Search for the cell housing the specified text and yield its [X, Y] center coordinate. 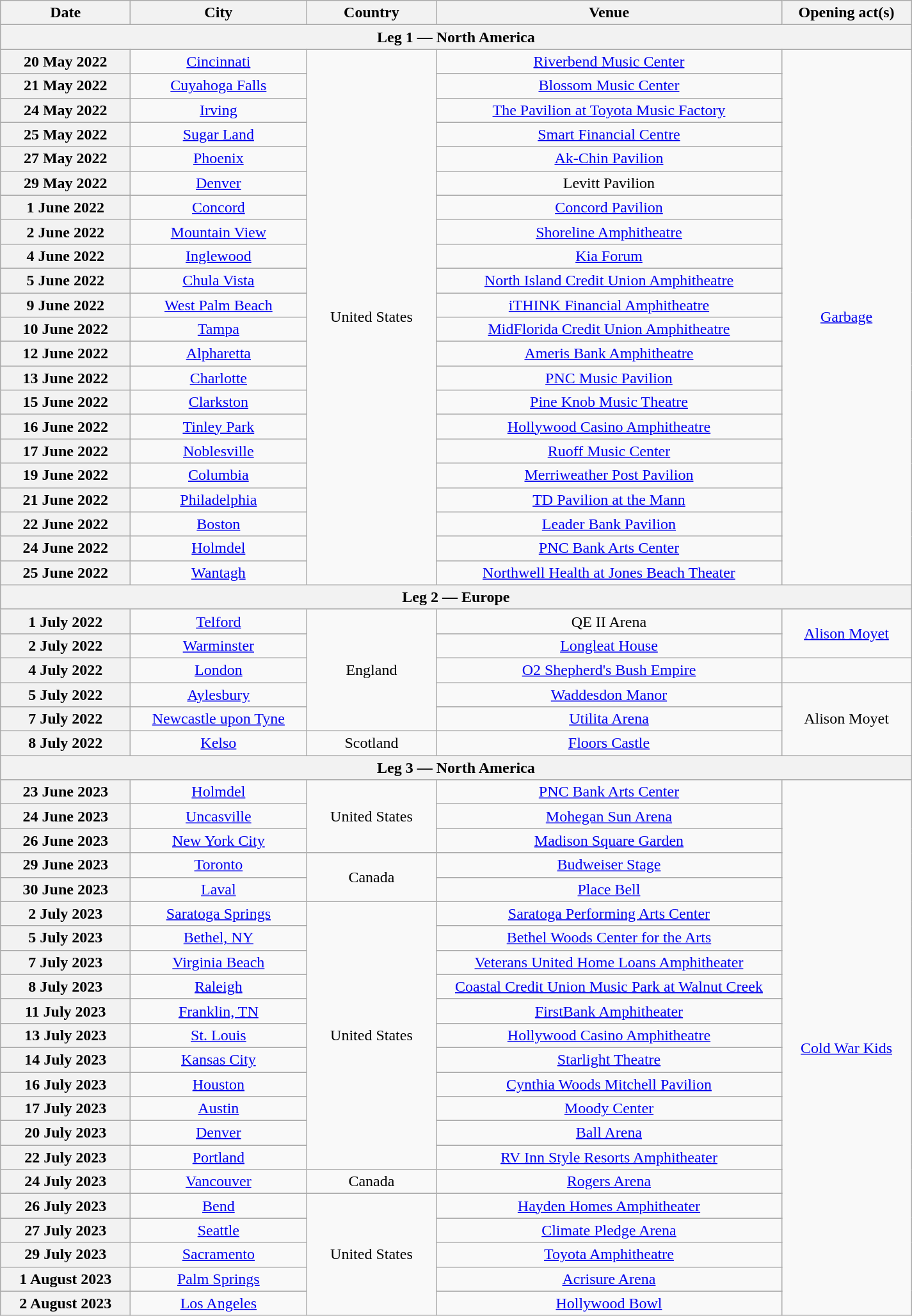
England [371, 670]
Laval [219, 889]
Leg 1 — North America [456, 37]
Smart Financial Centre [609, 134]
Blossom Music Center [609, 86]
Vancouver [219, 1182]
Tampa [219, 329]
North Island Credit Union Amphitheatre [609, 280]
27 May 2022 [65, 159]
8 July 2022 [65, 743]
Concord [219, 207]
29 May 2022 [65, 183]
Phoenix [219, 159]
Alpharetta [219, 354]
MidFlorida Credit Union Amphitheatre [609, 329]
O2 Shepherd's Bush Empire [609, 670]
2 August 2023 [65, 1303]
29 June 2023 [65, 865]
iTHINK Financial Amphitheatre [609, 305]
Utilita Arena [609, 719]
17 June 2022 [65, 451]
TD Pavilion at the Mann [609, 500]
2 July 2023 [65, 914]
1 August 2023 [65, 1279]
West Palm Beach [219, 305]
Leader Bank Pavilion [609, 524]
Opening act(s) [846, 13]
Starlight Theatre [609, 1059]
23 June 2023 [65, 792]
13 July 2023 [65, 1035]
Chula Vista [219, 280]
Place Bell [609, 889]
Acrisure Arena [609, 1279]
1 July 2022 [65, 621]
Irving [219, 110]
Columbia [219, 475]
Bend [219, 1206]
Cuyahoga Falls [219, 86]
Riverbend Music Center [609, 61]
30 June 2023 [65, 889]
Kia Forum [609, 256]
Floors Castle [609, 743]
Sacramento [219, 1255]
Austin [219, 1109]
RV Inn Style Resorts Amphitheater [609, 1157]
Climate Pledge Arena [609, 1230]
5 July 2022 [65, 694]
Tinley Park [219, 427]
7 July 2023 [65, 962]
12 June 2022 [65, 354]
Country [371, 13]
London [219, 670]
15 June 2022 [65, 402]
QE II Arena [609, 621]
Garbage [846, 317]
Ruoff Music Center [609, 451]
Aylesbury [219, 694]
24 May 2022 [65, 110]
Portland [219, 1157]
Hollywood Bowl [609, 1303]
27 July 2023 [65, 1230]
Cold War Kids [846, 1048]
Venue [609, 13]
21 June 2022 [65, 500]
22 July 2023 [65, 1157]
17 July 2023 [65, 1109]
22 June 2022 [65, 524]
Kelso [219, 743]
24 June 2023 [65, 816]
2 July 2022 [65, 646]
Wantagh [219, 573]
Coastal Credit Union Music Park at Walnut Creek [609, 987]
Ak-Chin Pavilion [609, 159]
Bethel Woods Center for the Arts [609, 938]
Franklin, TN [219, 1011]
Kansas City [219, 1059]
Telford [219, 621]
Philadelphia [219, 500]
Mountain View [219, 232]
4 July 2022 [65, 670]
Date [65, 13]
Ameris Bank Amphitheatre [609, 354]
Levitt Pavilion [609, 183]
16 July 2023 [65, 1084]
5 July 2023 [65, 938]
Seattle [219, 1230]
Noblesville [219, 451]
Concord Pavilion [609, 207]
24 July 2023 [65, 1182]
8 July 2023 [65, 987]
City [219, 13]
PNC Music Pavilion [609, 378]
Budweiser Stage [609, 865]
29 July 2023 [65, 1255]
Saratoga Performing Arts Center [609, 914]
Ball Arena [609, 1133]
Newcastle upon Tyne [219, 719]
Virginia Beach [219, 962]
25 June 2022 [65, 573]
26 June 2023 [65, 841]
4 June 2022 [65, 256]
Saratoga Springs [219, 914]
20 May 2022 [65, 61]
Leg 2 — Europe [456, 597]
1 June 2022 [65, 207]
Inglewood [219, 256]
16 June 2022 [65, 427]
13 June 2022 [65, 378]
Veterans United Home Loans Amphitheater [609, 962]
Rogers Arena [609, 1182]
Boston [219, 524]
Hayden Homes Amphitheater [609, 1206]
Uncasville [219, 816]
Shoreline Amphitheatre [609, 232]
Leg 3 — North America [456, 768]
Longleat House [609, 646]
7 July 2022 [65, 719]
Toronto [219, 865]
Scotland [371, 743]
Charlotte [219, 378]
St. Louis [219, 1035]
Mohegan Sun Arena [609, 816]
Madison Square Garden [609, 841]
2 June 2022 [65, 232]
9 June 2022 [65, 305]
Los Angeles [219, 1303]
Raleigh [219, 987]
Houston [219, 1084]
Toyota Amphitheatre [609, 1255]
Clarkston [219, 402]
5 June 2022 [65, 280]
21 May 2022 [65, 86]
The Pavilion at Toyota Music Factory [609, 110]
Cincinnati [219, 61]
Bethel, NY [219, 938]
Palm Springs [219, 1279]
26 July 2023 [65, 1206]
25 May 2022 [65, 134]
Northwell Health at Jones Beach Theater [609, 573]
Moody Center [609, 1109]
10 June 2022 [65, 329]
Sugar Land [219, 134]
Warminster [219, 646]
11 July 2023 [65, 1011]
Cynthia Woods Mitchell Pavilion [609, 1084]
New York City [219, 841]
19 June 2022 [65, 475]
Merriweather Post Pavilion [609, 475]
24 June 2022 [65, 548]
14 July 2023 [65, 1059]
20 July 2023 [65, 1133]
FirstBank Amphitheater [609, 1011]
Waddesdon Manor [609, 694]
Pine Knob Music Theatre [609, 402]
